Determine the [x, y] coordinate at the center of the cell enclosing the given text.  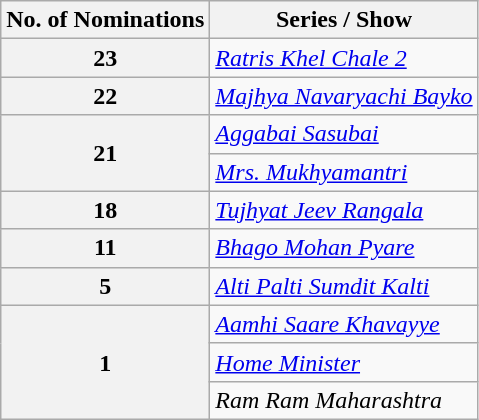
Aamhi Saare Khavayye [344, 324]
Mrs. Mukhyamantri [344, 172]
22 [106, 96]
Bhago Mohan Pyare [344, 248]
Ratris Khel Chale 2 [344, 58]
Tujhyat Jeev Rangala [344, 210]
Alti Palti Sumdit Kalti [344, 286]
23 [106, 58]
Ram Ram Maharashtra [344, 400]
1 [106, 362]
Majhya Navaryachi Bayko [344, 96]
18 [106, 210]
Home Minister [344, 362]
No. of Nominations [106, 20]
Aggabai Sasubai [344, 134]
5 [106, 286]
11 [106, 248]
Series / Show [344, 20]
21 [106, 153]
